Determine the [x, y] coordinate at the center of the cell enclosing the given text.  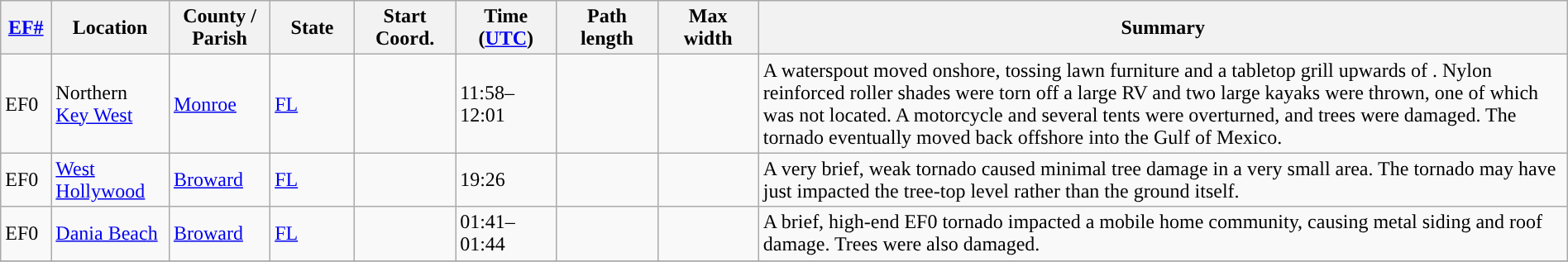
19:26 [506, 180]
Path length [607, 28]
Location [111, 28]
State [313, 28]
County / Parish [219, 28]
Dania Beach [111, 233]
Time (UTC) [506, 28]
EF# [26, 28]
Start Coord. [404, 28]
West Hollywood [111, 180]
11:58–12:01 [506, 104]
Monroe [219, 104]
A brief, high-end EF0 tornado impacted a mobile home community, causing metal siding and roof damage. Trees were also damaged. [1163, 233]
Northern Key West [111, 104]
Summary [1163, 28]
Max width [708, 28]
01:41–01:44 [506, 233]
